Output the (x, y) coordinate of the center of the cell containing the given text.  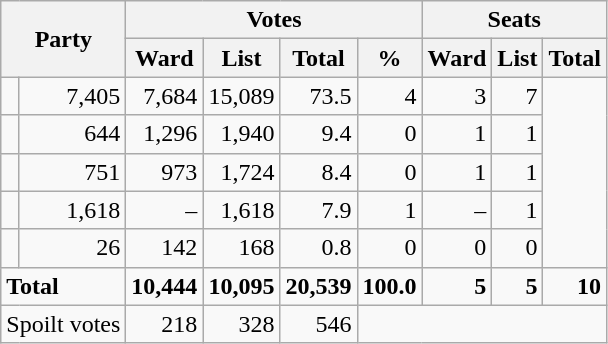
100.0 (390, 286)
218 (164, 324)
7,405 (72, 96)
546 (318, 324)
73.5 (318, 96)
142 (164, 248)
15,089 (242, 96)
1,296 (164, 134)
168 (242, 248)
20,539 (318, 286)
973 (164, 172)
4 (390, 96)
0.8 (318, 248)
10 (575, 286)
3 (457, 96)
Party (64, 39)
1,724 (242, 172)
9.4 (318, 134)
10,444 (164, 286)
7.9 (318, 210)
7 (518, 96)
% (390, 58)
328 (242, 324)
8.4 (318, 172)
Seats (514, 20)
26 (72, 248)
Votes (274, 20)
751 (72, 172)
Spoilt votes (64, 324)
1,940 (242, 134)
7,684 (164, 96)
644 (72, 134)
10,095 (242, 286)
